Scan for the cell matching the given text and deliver its (x, y) coordinate at center. 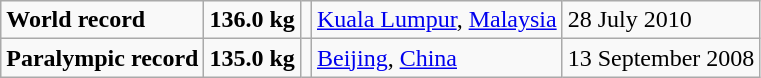
Paralympic record (102, 58)
Kuala Lumpur, Malaysia (436, 20)
135.0 kg (252, 58)
136.0 kg (252, 20)
Beijing, China (436, 58)
13 September 2008 (661, 58)
28 July 2010 (661, 20)
World record (102, 20)
